Detect which cell encompasses the target text, then output its [X, Y] center coordinate. 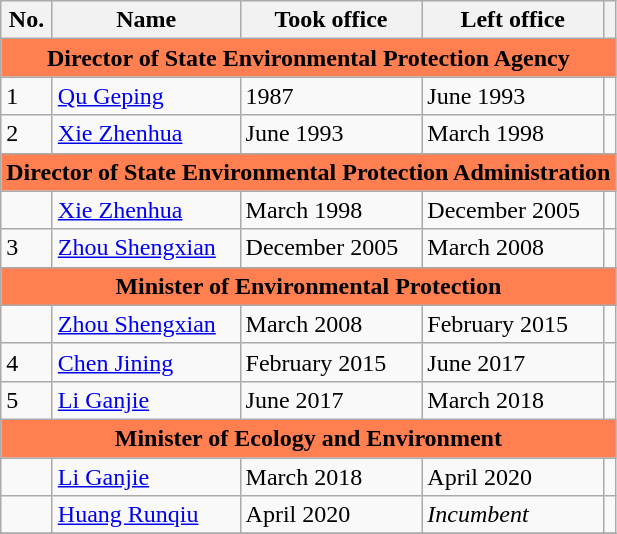
Incumbent [513, 515]
5 [27, 400]
Minister of Environmental Protection [308, 286]
No. [27, 20]
Chen Jining [146, 362]
1987 [331, 96]
Left office [513, 20]
Took office [331, 20]
Director of State Environmental Protection Administration [308, 172]
Name [146, 20]
Minister of Ecology and Environment [308, 438]
1 [27, 96]
Director of State Environmental Protection Agency [308, 58]
2 [27, 134]
4 [27, 362]
3 [27, 248]
Qu Geping [146, 96]
Huang Runqiu [146, 515]
